Provide the [x, y] coordinate of the cell's center where the given text is located.  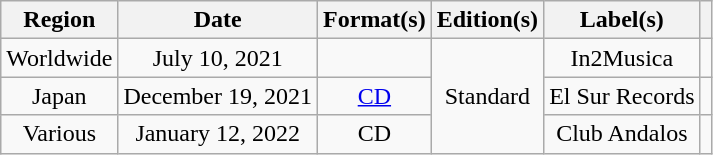
Various [60, 134]
Format(s) [375, 20]
Worldwide [60, 58]
Date [218, 20]
Region [60, 20]
Edition(s) [487, 20]
December 19, 2021 [218, 96]
Standard [487, 96]
July 10, 2021 [218, 58]
In2Musica [622, 58]
Label(s) [622, 20]
January 12, 2022 [218, 134]
Japan [60, 96]
Club Andalos [622, 134]
El Sur Records [622, 96]
